Return (X, Y) of the center of cell containing provided text 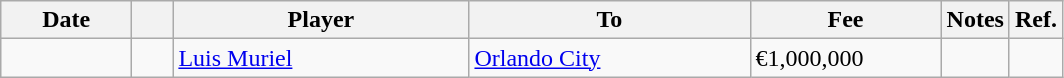
€1,000,000 (846, 58)
Date (66, 20)
Notes (975, 20)
Fee (846, 20)
To (610, 20)
Luis Muriel (321, 58)
Ref. (1036, 20)
Orlando City (610, 58)
Player (321, 20)
